Find where the given text appears and provide that cell's center as [x, y] coordinate. 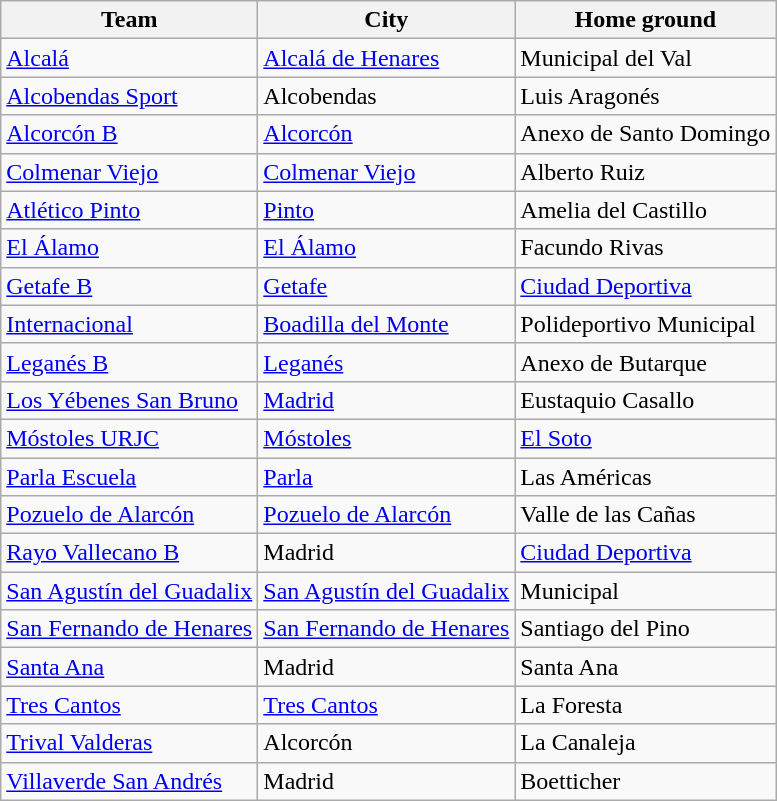
Getafe B [130, 286]
Eustaquio Casallo [646, 400]
Boetticher [646, 781]
Alcalá de Henares [386, 58]
Las Américas [646, 477]
Villaverde San Andrés [130, 781]
Luis Aragonés [646, 96]
Team [130, 20]
City [386, 20]
Boadilla del Monte [386, 324]
Municipal [646, 591]
Leganés B [130, 362]
Anexo de Santo Domingo [646, 134]
Parla Escuela [130, 477]
Valle de las Cañas [646, 515]
El Soto [646, 438]
La Foresta [646, 705]
Polideportivo Municipal [646, 324]
Alcorcón B [130, 134]
Home ground [646, 20]
Amelia del Castillo [646, 210]
Facundo Rivas [646, 248]
Móstoles [386, 438]
Santiago del Pino [646, 629]
Rayo Vallecano B [130, 553]
Alcobendas Sport [130, 96]
Anexo de Butarque [646, 362]
Internacional [130, 324]
Móstoles URJC [130, 438]
Alcalá [130, 58]
Alberto Ruiz [646, 172]
Alcobendas [386, 96]
Pinto [386, 210]
Trival Valderas [130, 743]
Parla [386, 477]
Leganés [386, 362]
Los Yébenes San Bruno [130, 400]
La Canaleja [646, 743]
Getafe [386, 286]
Atlético Pinto [130, 210]
Municipal del Val [646, 58]
